Return the [x, y] coordinate for the center point of the cell that contains the specified text.  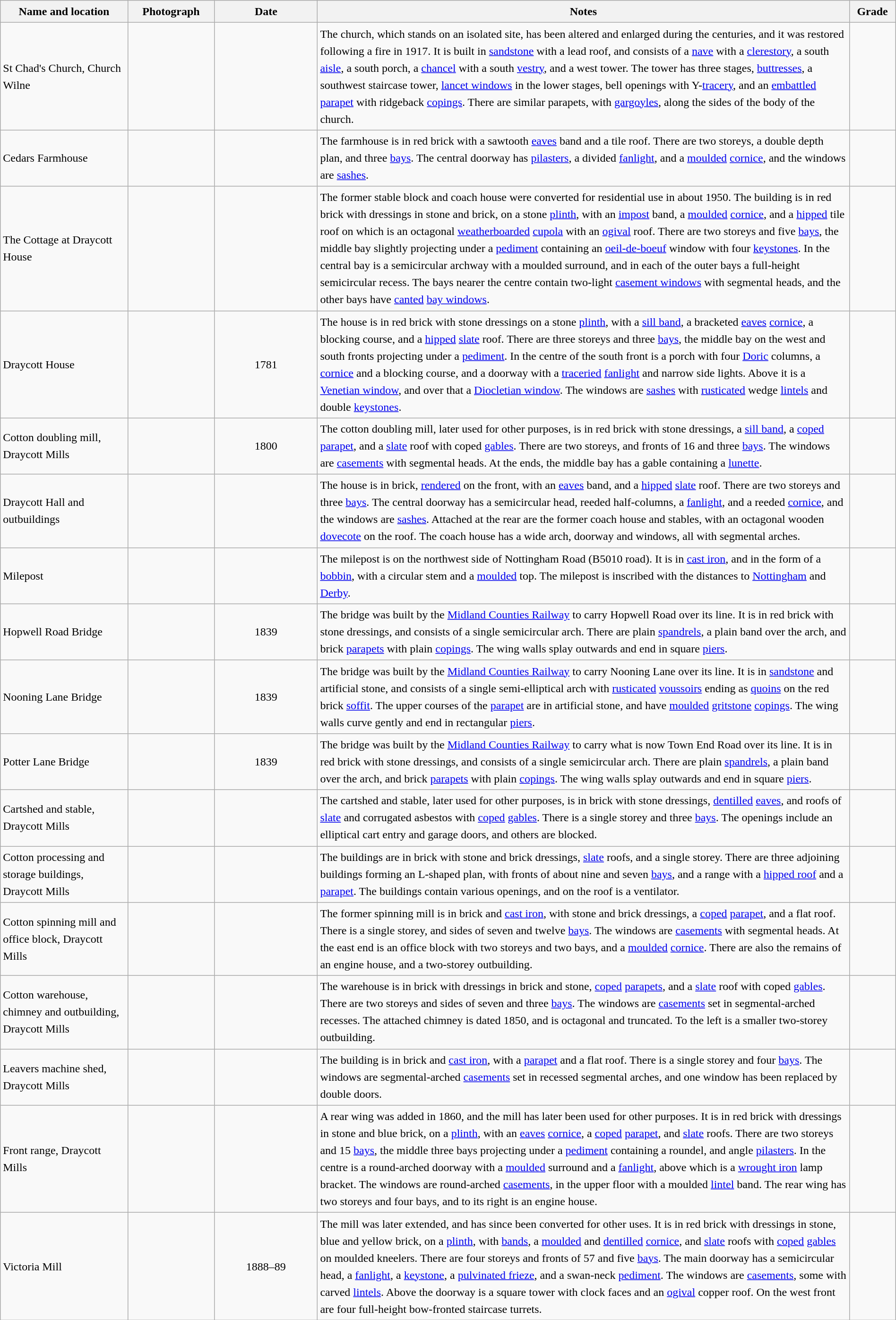
1800 [266, 446]
1888–89 [266, 1266]
St Chad's Church, Church Wilne [64, 77]
Cotton spinning mill and office block, Draycott Mills [64, 939]
Name and location [64, 11]
Cotton warehouse, chimney and outbuilding, Draycott Mills [64, 1013]
Draycott Hall and outbuildings [64, 511]
Cotton processing and storage buildings, Draycott Mills [64, 875]
Cedars Farmhouse [64, 158]
Cartshed and stable,Draycott Mills [64, 818]
Potter Lane Bridge [64, 761]
Cotton doubling mill,Draycott Mills [64, 446]
Nooning Lane Bridge [64, 697]
The Cottage at Draycott House [64, 249]
Milepost [64, 576]
Grade [872, 11]
Photograph [171, 11]
Hopwell Road Bridge [64, 632]
Draycott House [64, 364]
1781 [266, 364]
Date [266, 11]
Leavers machine shed,Draycott Mills [64, 1077]
Notes [583, 11]
Victoria Mill [64, 1266]
Front range, Draycott Mills [64, 1159]
